Extract the [x, y] coordinate from the center of the cell holding the provided text.  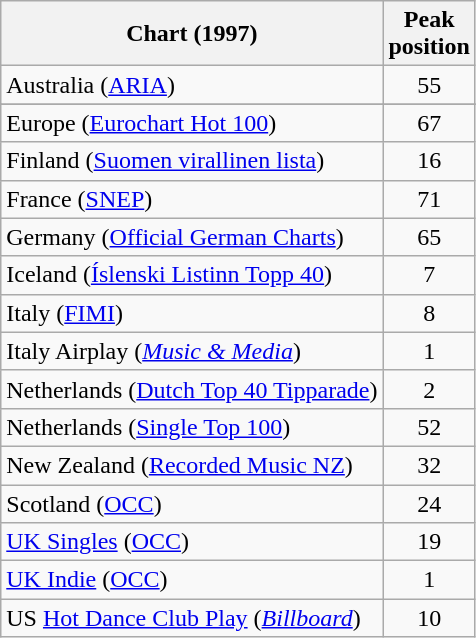
Australia (ARIA) [192, 85]
UK Singles (OCC) [192, 542]
Italy (FIMI) [192, 313]
8 [429, 313]
UK Indie (OCC) [192, 580]
Scotland (OCC) [192, 503]
55 [429, 85]
France (SNEP) [192, 199]
Chart (1997) [192, 34]
Germany (Official German Charts) [192, 237]
Europe (Eurochart Hot 100) [192, 123]
Peakposition [429, 34]
New Zealand (Recorded Music NZ) [192, 465]
Iceland (Íslenski Listinn Topp 40) [192, 275]
US Hot Dance Club Play (Billboard) [192, 618]
67 [429, 123]
Netherlands (Dutch Top 40 Tipparade) [192, 389]
71 [429, 199]
7 [429, 275]
10 [429, 618]
Finland (Suomen virallinen lista) [192, 161]
19 [429, 542]
16 [429, 161]
65 [429, 237]
24 [429, 503]
2 [429, 389]
52 [429, 427]
32 [429, 465]
Italy Airplay (Music & Media) [192, 351]
Netherlands (Single Top 100) [192, 427]
